Capture the cell that displays the provided text and extract its [X, Y] central coordinate. 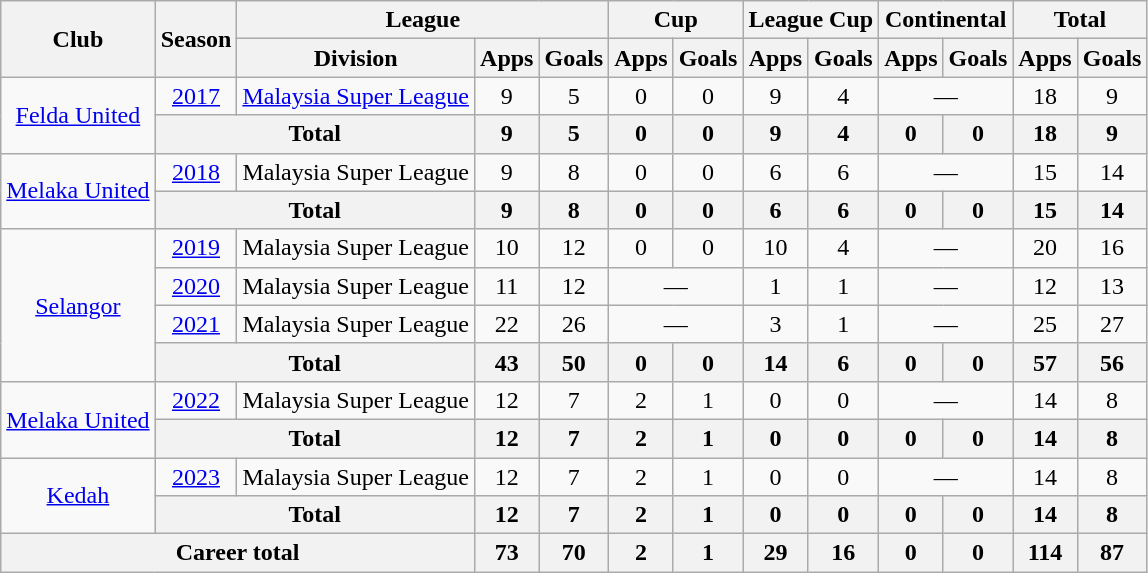
Continental [946, 20]
Season [196, 39]
Career total [238, 553]
League Cup [811, 20]
73 [507, 553]
Club [78, 39]
26 [574, 324]
2017 [196, 96]
Cup [676, 20]
50 [574, 362]
Division [356, 58]
2021 [196, 324]
League [423, 20]
57 [1045, 362]
29 [776, 553]
22 [507, 324]
70 [574, 553]
2018 [196, 172]
2019 [196, 248]
114 [1045, 553]
Selangor [78, 305]
20 [1045, 248]
25 [1045, 324]
56 [1112, 362]
Kedah [78, 496]
2023 [196, 477]
3 [776, 324]
11 [507, 286]
27 [1112, 324]
13 [1112, 286]
Felda United [78, 115]
43 [507, 362]
2020 [196, 286]
87 [1112, 553]
2022 [196, 400]
